Pinpoint the cell where the given text exists, returning its [x, y] midpoint coordinate. 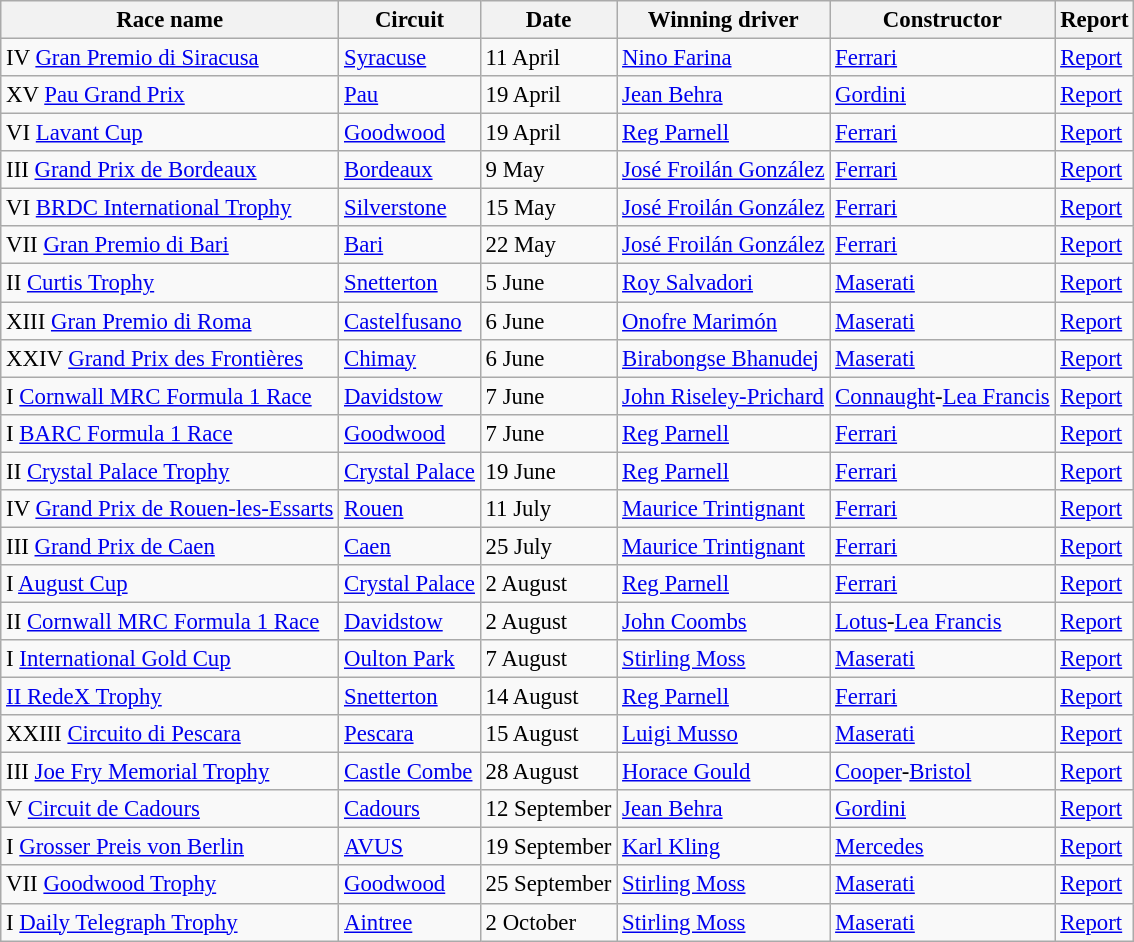
John Coombs [724, 621]
Chimay [410, 358]
I Cornwall MRC Formula 1 Race [170, 396]
11 July [548, 509]
I Daily Telegraph Trophy [170, 922]
Horace Gould [724, 772]
III Grand Prix de Caen [170, 546]
IV Grand Prix de Rouen-les-Essarts [170, 509]
Constructor [942, 20]
15 August [548, 734]
VI BRDC International Trophy [170, 208]
II Curtis Trophy [170, 283]
11 April [548, 58]
I International Gold Cup [170, 659]
Pau [410, 95]
Luigi Musso [724, 734]
IV Gran Premio di Siracusa [170, 58]
19 September [548, 847]
14 August [548, 697]
Silverstone [410, 208]
Race name [170, 20]
25 September [548, 885]
VII Gran Premio di Bari [170, 245]
25 July [548, 546]
VII Goodwood Trophy [170, 885]
12 September [548, 809]
Roy Salvadori [724, 283]
XV Pau Grand Prix [170, 95]
Circuit [410, 20]
Winning driver [724, 20]
II RedeX Trophy [170, 697]
Nino Farina [724, 58]
28 August [548, 772]
Date [548, 20]
9 May [548, 170]
Castelfusano [410, 321]
XIII Gran Premio di Roma [170, 321]
Mercedes [942, 847]
Caen [410, 546]
III Joe Fry Memorial Trophy [170, 772]
Karl Kling [724, 847]
Connaught-Lea Francis [942, 396]
Cadours [410, 809]
II Crystal Palace Trophy [170, 471]
15 May [548, 208]
XXIV Grand Prix des Frontières [170, 358]
5 June [548, 283]
Onofre Marimón [724, 321]
7 August [548, 659]
Syracuse [410, 58]
2 October [548, 922]
Cooper-Bristol [942, 772]
I Grosser Preis von Berlin [170, 847]
Rouen [410, 509]
I August Cup [170, 584]
AVUS [410, 847]
Bari [410, 245]
XXIII Circuito di Pescara [170, 734]
Castle Combe [410, 772]
22 May [548, 245]
Birabongse Bhanudej [724, 358]
V Circuit de Cadours [170, 809]
III Grand Prix de Bordeaux [170, 170]
John Riseley-Prichard [724, 396]
VI Lavant Cup [170, 133]
19 June [548, 471]
Bordeaux [410, 170]
Aintree [410, 922]
Pescara [410, 734]
Lotus-Lea Francis [942, 621]
II Cornwall MRC Formula 1 Race [170, 621]
Oulton Park [410, 659]
I BARC Formula 1 Race [170, 433]
